Locate the cell with the specified text and output its (x, y) center coordinate. 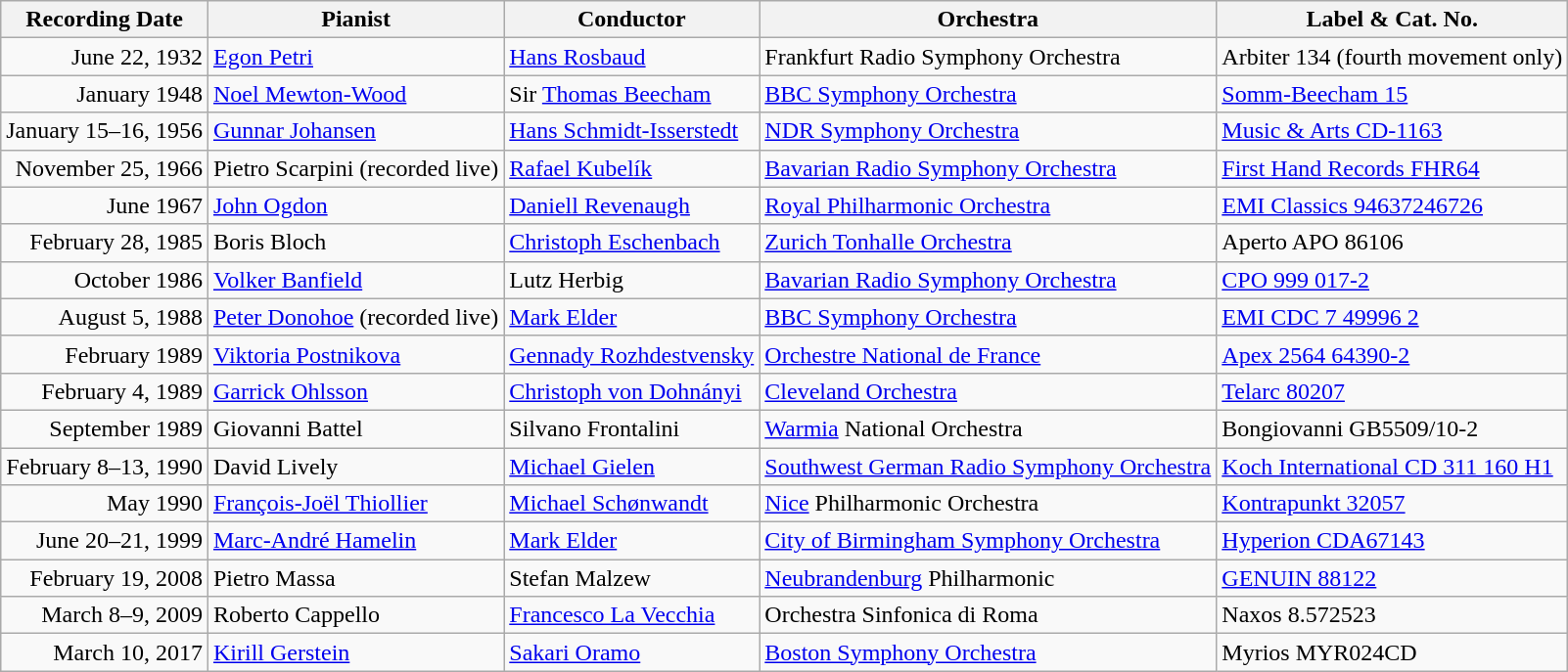
Volker Banfield (355, 280)
January 1948 (105, 94)
June 20–21, 1999 (105, 541)
June 1967 (105, 205)
May 1990 (105, 504)
Gennady Rozhdestvensky (632, 354)
Warmia National Orchestra (989, 428)
GENUIN 88122 (1392, 578)
October 1986 (105, 280)
March 10, 2017 (105, 652)
John Ogdon (355, 205)
Viktoria Postnikova (355, 354)
Stefan Malzew (632, 578)
Boris Bloch (355, 243)
Label & Cat. No. (1392, 20)
François-Joël Thiollier (355, 504)
Rafael Kubelík (632, 168)
September 1989 (105, 428)
August 5, 1988 (105, 317)
Roberto Cappello (355, 615)
David Lively (355, 467)
Zurich Tonhalle Orchestra (989, 243)
Gunnar Johansen (355, 131)
Orchestra (989, 20)
EMI Classics 94637246726 (1392, 205)
Francesco La Vecchia (632, 615)
Neubrandenburg Philharmonic (989, 578)
Egon Petri (355, 57)
Orchestra Sinfonica di Roma (989, 615)
Michael Schønwandt (632, 504)
Nice Philharmonic Orchestra (989, 504)
Hans Rosbaud (632, 57)
Frankfurt Radio Symphony Orchestra (989, 57)
Sir Thomas Beecham (632, 94)
February 28, 1985 (105, 243)
Somm-Beecham 15 (1392, 94)
Kirill Gerstein (355, 652)
Myrios MYR024CD (1392, 652)
February 8–13, 1990 (105, 467)
First Hand Records FHR64 (1392, 168)
Sakari Oramo (632, 652)
Southwest German Radio Symphony Orchestra (989, 467)
Bongiovanni GB5509/10-2 (1392, 428)
NDR Symphony Orchestra (989, 131)
Apex 2564 64390-2 (1392, 354)
Michael Gielen (632, 467)
February 19, 2008 (105, 578)
February 4, 1989 (105, 391)
City of Birmingham Symphony Orchestra (989, 541)
Conductor (632, 20)
Naxos 8.572523 (1392, 615)
March 8–9, 2009 (105, 615)
June 22, 1932 (105, 57)
Royal Philharmonic Orchestra (989, 205)
Daniell Revenaugh (632, 205)
CPO 999 017-2 (1392, 280)
Noel Mewton-Wood (355, 94)
Boston Symphony Orchestra (989, 652)
November 25, 1966 (105, 168)
Pianist (355, 20)
Lutz Herbig (632, 280)
Aperto APO 86106 (1392, 243)
Music & Arts CD-1163 (1392, 131)
Koch International CD 311 160 H1 (1392, 467)
Garrick Ohlsson (355, 391)
Hans Schmidt-Isserstedt (632, 131)
Cleveland Orchestra (989, 391)
Orchestre National de France (989, 354)
Pietro Scarpini (recorded live) (355, 168)
January 15–16, 1956 (105, 131)
Telarc 80207 (1392, 391)
February 1989 (105, 354)
Christoph Eschenbach (632, 243)
Giovanni Battel (355, 428)
Marc-André Hamelin (355, 541)
Christoph von Dohnányi (632, 391)
Pietro Massa (355, 578)
Hyperion CDA67143 (1392, 541)
Recording Date (105, 20)
Kontrapunkt 32057 (1392, 504)
EMI CDC 7 49996 2 (1392, 317)
Peter Donohoe (recorded live) (355, 317)
Arbiter 134 (fourth movement only) (1392, 57)
Silvano Frontalini (632, 428)
